Return the (x, y) coordinate for the center point of the cell that contains the specified text.  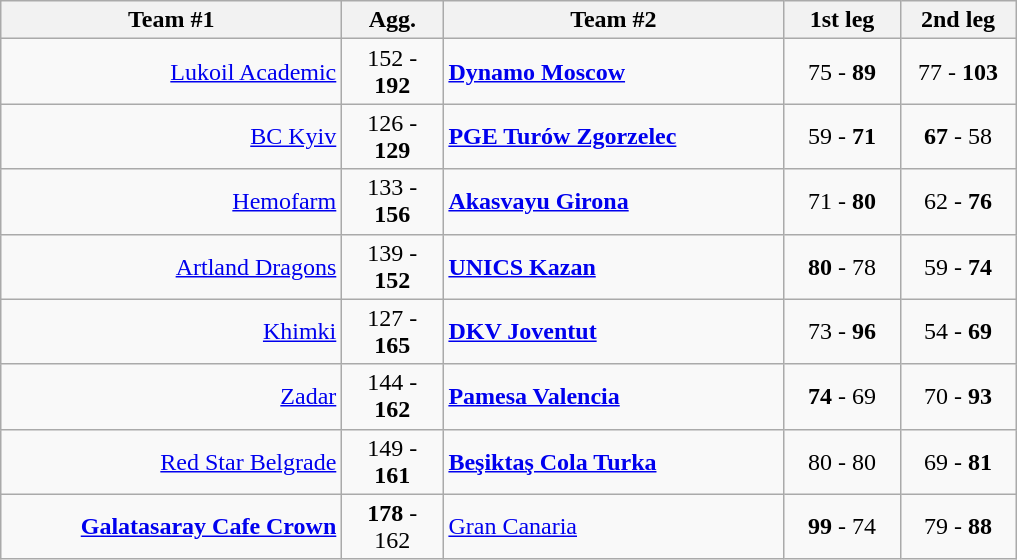
UNICS Kazan (614, 266)
80 - 80 (842, 462)
152 - 192 (392, 72)
Team #2 (614, 20)
59 - 71 (842, 136)
80 - 78 (842, 266)
67 - 58 (958, 136)
1st leg (842, 20)
Khimki (172, 332)
71 - 80 (842, 202)
DKV Joventut (614, 332)
Zadar (172, 396)
Agg. (392, 20)
178 - 162 (392, 526)
Artland Dragons (172, 266)
73 - 96 (842, 332)
54 - 69 (958, 332)
149 - 161 (392, 462)
139 - 152 (392, 266)
59 - 74 (958, 266)
Hemofarm (172, 202)
BC Kyiv (172, 136)
75 - 89 (842, 72)
74 - 69 (842, 396)
69 - 81 (958, 462)
133 - 156 (392, 202)
70 - 93 (958, 396)
Lukoil Academic (172, 72)
Pamesa Valencia (614, 396)
79 - 88 (958, 526)
Team #1 (172, 20)
126 - 129 (392, 136)
127 - 165 (392, 332)
144 - 162 (392, 396)
Dynamo Moscow (614, 72)
Gran Canaria (614, 526)
99 - 74 (842, 526)
Beşiktaş Cola Turka (614, 462)
Red Star Belgrade (172, 462)
77 - 103 (958, 72)
PGE Turów Zgorzelec (614, 136)
Galatasaray Cafe Crown (172, 526)
Akasvayu Girona (614, 202)
2nd leg (958, 20)
62 - 76 (958, 202)
